Identify which cell holds the provided text, then report its [x, y] central coordinate. 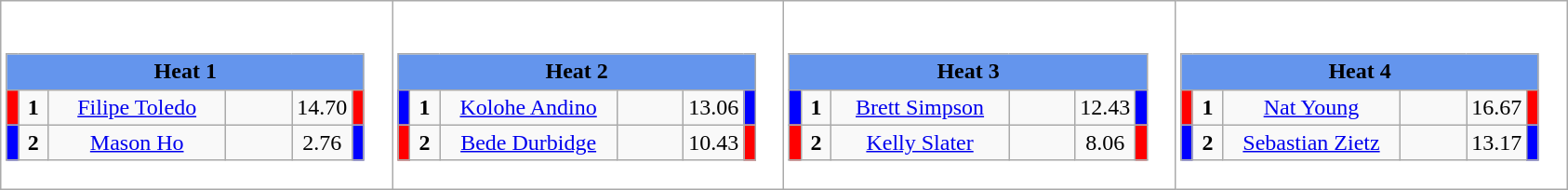
16.67 [1497, 107]
Heat 4 1 Nat Young 16.67 2 Sebastian Zietz 13.17 [1371, 95]
Heat 4 [1360, 72]
13.17 [1497, 142]
Brett Simpson [921, 107]
Heat 3 [968, 72]
Filipe Toledo [138, 107]
Kolohe Andino [528, 107]
Heat 3 1 Brett Simpson 12.43 2 Kelly Slater 8.06 [980, 95]
Heat 2 1 Kolohe Andino 13.06 2 Bede Durbidge 10.43 [588, 95]
8.06 [1105, 142]
12.43 [1105, 107]
Sebastian Zietz [1311, 142]
10.43 [714, 142]
Mason Ho [138, 142]
Heat 2 [577, 72]
13.06 [714, 107]
Kelly Slater [921, 142]
Heat 1 [185, 72]
2.76 [322, 142]
Nat Young [1311, 107]
14.70 [322, 107]
Heat 1 1 Filipe Toledo 14.70 2 Mason Ho 2.76 [197, 95]
Bede Durbidge [528, 142]
